Find where the given text appears and provide that cell's center as [X, Y] coordinate. 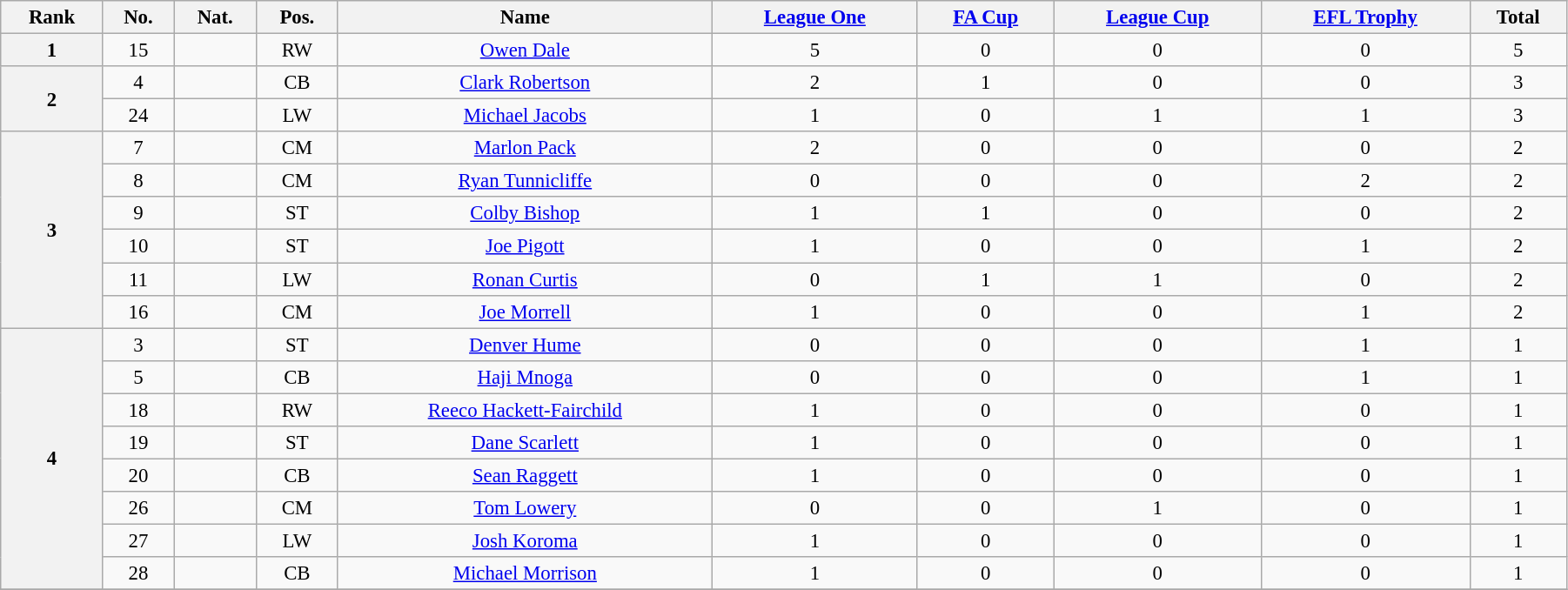
Rank [52, 17]
28 [137, 573]
Clark Robertson [526, 83]
Ronan Curtis [526, 279]
Joe Pigott [526, 246]
10 [137, 246]
Haji Mnoga [526, 377]
9 [137, 213]
Michael Morrison [526, 573]
Denver Hume [526, 345]
26 [137, 508]
Pos. [298, 17]
No. [137, 17]
Colby Bishop [526, 213]
16 [137, 312]
Total [1518, 17]
Josh Koroma [526, 540]
24 [137, 116]
Tom Lowery [526, 508]
EFL Trophy [1365, 17]
FA Cup [986, 17]
Marlon Pack [526, 148]
Sean Raggett [526, 475]
20 [137, 475]
19 [137, 443]
18 [137, 410]
Name [526, 17]
7 [137, 148]
Nat. [216, 17]
Reeco Hackett-Fairchild [526, 410]
15 [137, 50]
League One [814, 17]
League Cup [1157, 17]
Owen Dale [526, 50]
11 [137, 279]
Ryan Tunnicliffe [526, 181]
Dane Scarlett [526, 443]
Michael Jacobs [526, 116]
8 [137, 181]
27 [137, 540]
Joe Morrell [526, 312]
